For the text-containing cell, return its midpoint in (x, y) coordinate format. 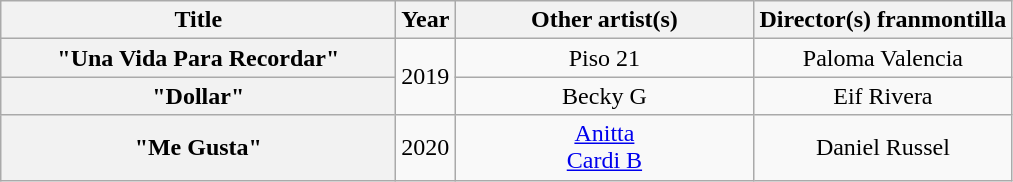
"Dollar" (198, 96)
Piso 21 (604, 58)
Paloma Valencia (883, 58)
Eif Rivera (883, 96)
"Me Gusta" (198, 148)
2019 (426, 77)
2020 (426, 148)
"Una Vida Para Recordar" (198, 58)
AnittaCardi B (604, 148)
Year (426, 20)
Title (198, 20)
Other artist(s) (604, 20)
Director(s) franmontilla (883, 20)
Becky G (604, 96)
Daniel Russel (883, 148)
